Return the [X, Y] coordinate for the center point of the cell that contains the specified text.  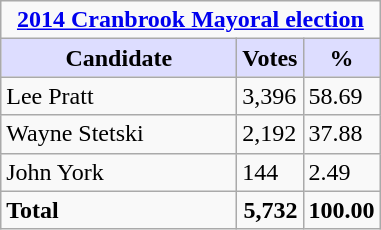
Total [119, 210]
3,396 [270, 96]
Candidate [119, 58]
2.49 [342, 172]
144 [270, 172]
37.88 [342, 134]
Wayne Stetski [119, 134]
100.00 [342, 210]
2,192 [270, 134]
Lee Pratt [119, 96]
2014 Cranbrook Mayoral election [190, 20]
% [342, 58]
Votes [270, 58]
John York [119, 172]
5,732 [270, 210]
58.69 [342, 96]
